Extract the [x, y] coordinate from the center of the cell holding the provided text.  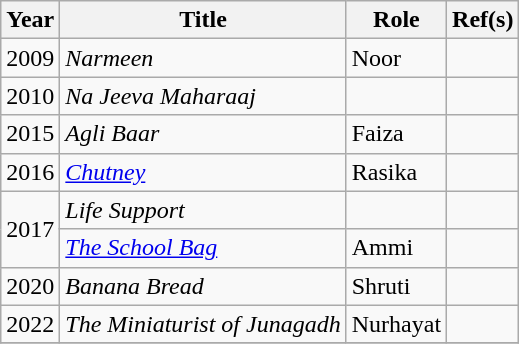
Title [203, 20]
Chutney [203, 172]
Rasika [396, 172]
Role [396, 20]
Nurhayat [396, 324]
2020 [30, 286]
Na Jeeva Maharaaj [203, 96]
2022 [30, 324]
Shruti [396, 286]
The School Bag [203, 248]
2015 [30, 134]
Narmeen [203, 58]
Banana Bread [203, 286]
2010 [30, 96]
Faiza [396, 134]
Agli Baar [203, 134]
The Miniaturist of Junagadh [203, 324]
Year [30, 20]
2017 [30, 229]
2016 [30, 172]
2009 [30, 58]
Life Support [203, 210]
Ammi [396, 248]
Ref(s) [483, 20]
Noor [396, 58]
